Output the [x, y] coordinate of the center of the cell containing the given text.  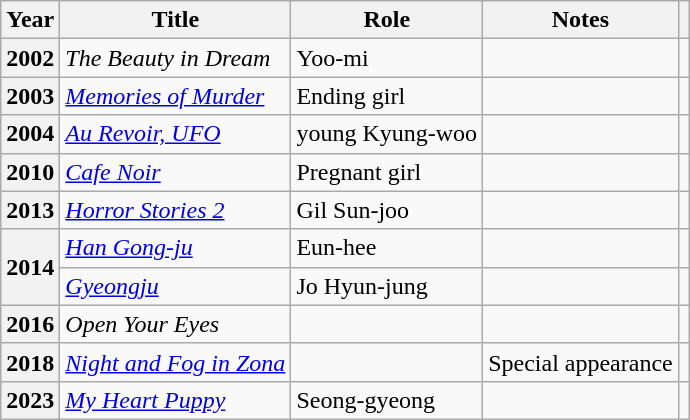
Au Revoir, UFO [176, 134]
2003 [30, 96]
Pregnant girl [387, 172]
Eun-hee [387, 248]
2016 [30, 324]
2018 [30, 362]
Special appearance [581, 362]
Ending girl [387, 96]
2013 [30, 210]
Year [30, 20]
Seong-gyeong [387, 400]
Memories of Murder [176, 96]
2010 [30, 172]
Open Your Eyes [176, 324]
2004 [30, 134]
Title [176, 20]
My Heart Puppy [176, 400]
2023 [30, 400]
Jo Hyun-jung [387, 286]
Gil Sun-joo [387, 210]
Horror Stories 2 [176, 210]
young Kyung-woo [387, 134]
Gyeongju [176, 286]
Cafe Noir [176, 172]
2014 [30, 267]
Role [387, 20]
2002 [30, 58]
The Beauty in Dream [176, 58]
Night and Fog in Zona [176, 362]
Notes [581, 20]
Han Gong-ju [176, 248]
Yoo-mi [387, 58]
